Search for the cell housing the specified text and yield its (x, y) center coordinate. 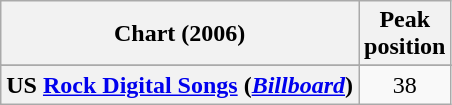
Peakposition (405, 34)
US Rock Digital Songs (Billboard) (180, 85)
38 (405, 85)
Chart (2006) (180, 34)
